Scan for the cell matching the given text and deliver its (x, y) coordinate at center. 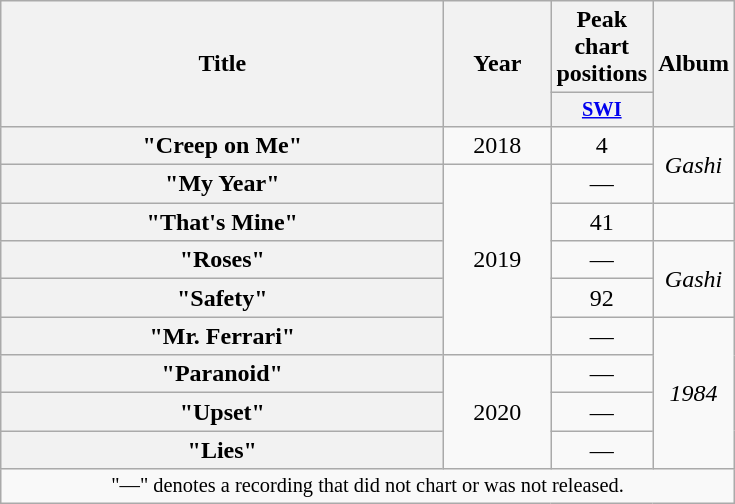
2018 (498, 145)
41 (602, 222)
"Mr. Ferrari" (222, 336)
SWI (602, 110)
"Upset" (222, 412)
"Safety" (222, 298)
4 (602, 145)
Album (694, 64)
Title (222, 64)
"Paranoid" (222, 374)
92 (602, 298)
"Lies" (222, 450)
2019 (498, 260)
"Roses" (222, 260)
"Creep on Me" (222, 145)
"My Year" (222, 184)
1984 (694, 393)
"—" denotes a recording that did not chart or was not released. (368, 486)
"That's Mine" (222, 222)
2020 (498, 412)
Peak chart positions (602, 47)
Year (498, 64)
